Scan for the cell matching the given text and deliver its [x, y] coordinate at center. 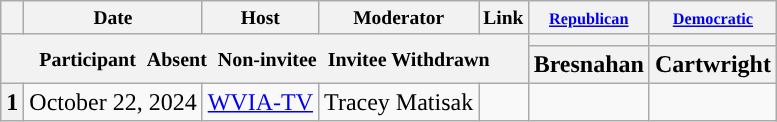
Moderator [399, 18]
October 22, 2024 [113, 102]
Host [260, 18]
WVIA-TV [260, 102]
Bresnahan [588, 64]
Link [504, 18]
Date [113, 18]
Cartwright [712, 64]
1 [12, 102]
Participant Absent Non-invitee Invitee Withdrawn [264, 58]
Republican [588, 18]
Tracey Matisak [399, 102]
Democratic [712, 18]
